Find where the given text appears and provide that cell's center as (x, y) coordinate. 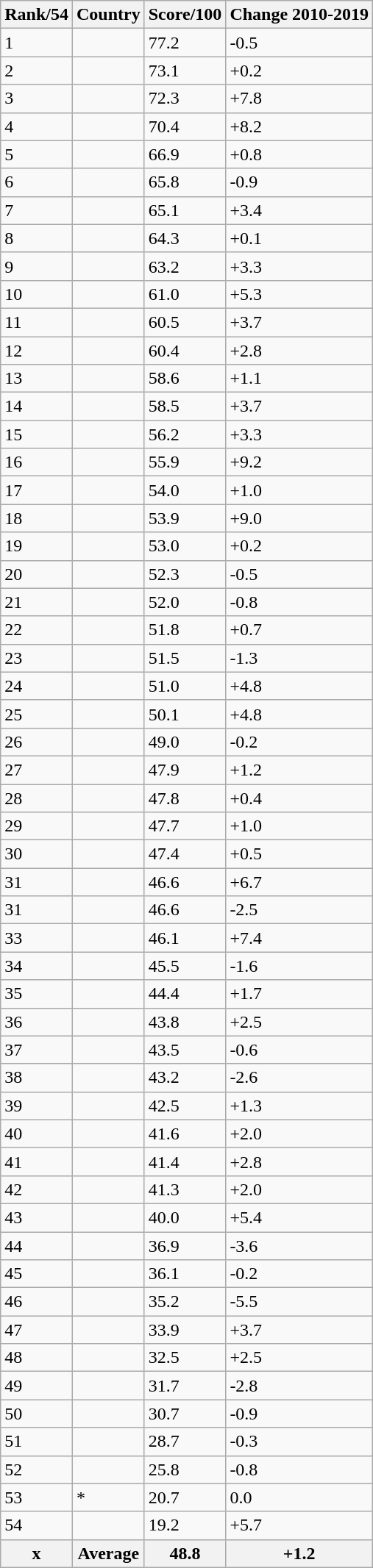
47.7 (185, 826)
-5.5 (299, 1302)
36.9 (185, 1246)
50.1 (185, 714)
+6.7 (299, 882)
33 (37, 938)
Average (109, 1553)
46 (37, 1302)
+0.7 (299, 630)
70.4 (185, 126)
* (109, 1497)
58.6 (185, 379)
+1.3 (299, 1106)
+0.5 (299, 854)
43.5 (185, 1050)
9 (37, 266)
30.7 (185, 1414)
23 (37, 658)
25.8 (185, 1469)
53.0 (185, 546)
65.8 (185, 182)
Change 2010-2019 (299, 15)
+8.2 (299, 126)
-3.6 (299, 1246)
Score/100 (185, 15)
29 (37, 826)
45 (37, 1274)
28 (37, 798)
42.5 (185, 1106)
60.5 (185, 322)
41 (37, 1161)
48.8 (185, 1553)
28.7 (185, 1442)
Rank/54 (37, 15)
53 (37, 1497)
17 (37, 490)
49 (37, 1386)
+9.0 (299, 518)
Country (109, 15)
47.8 (185, 798)
51.8 (185, 630)
47.4 (185, 854)
41.3 (185, 1189)
21 (37, 602)
66.9 (185, 154)
10 (37, 294)
64.3 (185, 238)
36 (37, 1022)
35 (37, 994)
52.0 (185, 602)
0.0 (299, 1497)
-2.8 (299, 1386)
+9.2 (299, 462)
52 (37, 1469)
38 (37, 1078)
4 (37, 126)
47 (37, 1330)
33.9 (185, 1330)
14 (37, 407)
37 (37, 1050)
22 (37, 630)
48 (37, 1358)
2 (37, 71)
19.2 (185, 1525)
54.0 (185, 490)
35.2 (185, 1302)
58.5 (185, 407)
6 (37, 182)
+7.4 (299, 938)
40 (37, 1134)
34 (37, 966)
52.3 (185, 574)
12 (37, 351)
65.1 (185, 210)
-2.5 (299, 910)
51 (37, 1442)
+0.1 (299, 238)
+7.8 (299, 99)
1 (37, 43)
50 (37, 1414)
+5.4 (299, 1217)
49.0 (185, 742)
60.4 (185, 351)
44 (37, 1246)
7 (37, 210)
46.1 (185, 938)
+5.3 (299, 294)
39 (37, 1106)
30 (37, 854)
3 (37, 99)
51.0 (185, 686)
36.1 (185, 1274)
5 (37, 154)
15 (37, 434)
54 (37, 1525)
55.9 (185, 462)
41.6 (185, 1134)
51.5 (185, 658)
43 (37, 1217)
-0.3 (299, 1442)
25 (37, 714)
27 (37, 770)
40.0 (185, 1217)
72.3 (185, 99)
63.2 (185, 266)
x (37, 1553)
-2.6 (299, 1078)
+3.4 (299, 210)
61.0 (185, 294)
45.5 (185, 966)
-1.6 (299, 966)
13 (37, 379)
11 (37, 322)
31.7 (185, 1386)
42 (37, 1189)
16 (37, 462)
41.4 (185, 1161)
26 (37, 742)
18 (37, 518)
43.8 (185, 1022)
44.4 (185, 994)
56.2 (185, 434)
43.2 (185, 1078)
19 (37, 546)
32.5 (185, 1358)
8 (37, 238)
-0.6 (299, 1050)
77.2 (185, 43)
47.9 (185, 770)
20.7 (185, 1497)
20 (37, 574)
24 (37, 686)
73.1 (185, 71)
53.9 (185, 518)
+0.4 (299, 798)
-1.3 (299, 658)
+5.7 (299, 1525)
+0.8 (299, 154)
+1.7 (299, 994)
+1.1 (299, 379)
